Extract the [X, Y] coordinate from the center of the cell holding the provided text.  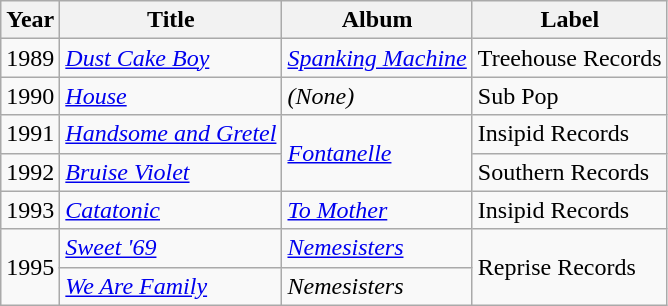
1992 [30, 172]
1990 [30, 96]
We Are Family [171, 286]
Sub Pop [570, 96]
1995 [30, 267]
Spanking Machine [377, 58]
Southern Records [570, 172]
Dust Cake Boy [171, 58]
1991 [30, 134]
Album [377, 20]
House [171, 96]
1993 [30, 210]
1989 [30, 58]
Catatonic [171, 210]
Treehouse Records [570, 58]
Reprise Records [570, 267]
Bruise Violet [171, 172]
Handsome and Gretel [171, 134]
Label [570, 20]
Fontanelle [377, 153]
Sweet '69 [171, 248]
To Mother [377, 210]
Year [30, 20]
(None) [377, 96]
Title [171, 20]
